Capture the cell that displays the provided text and extract its [x, y] central coordinate. 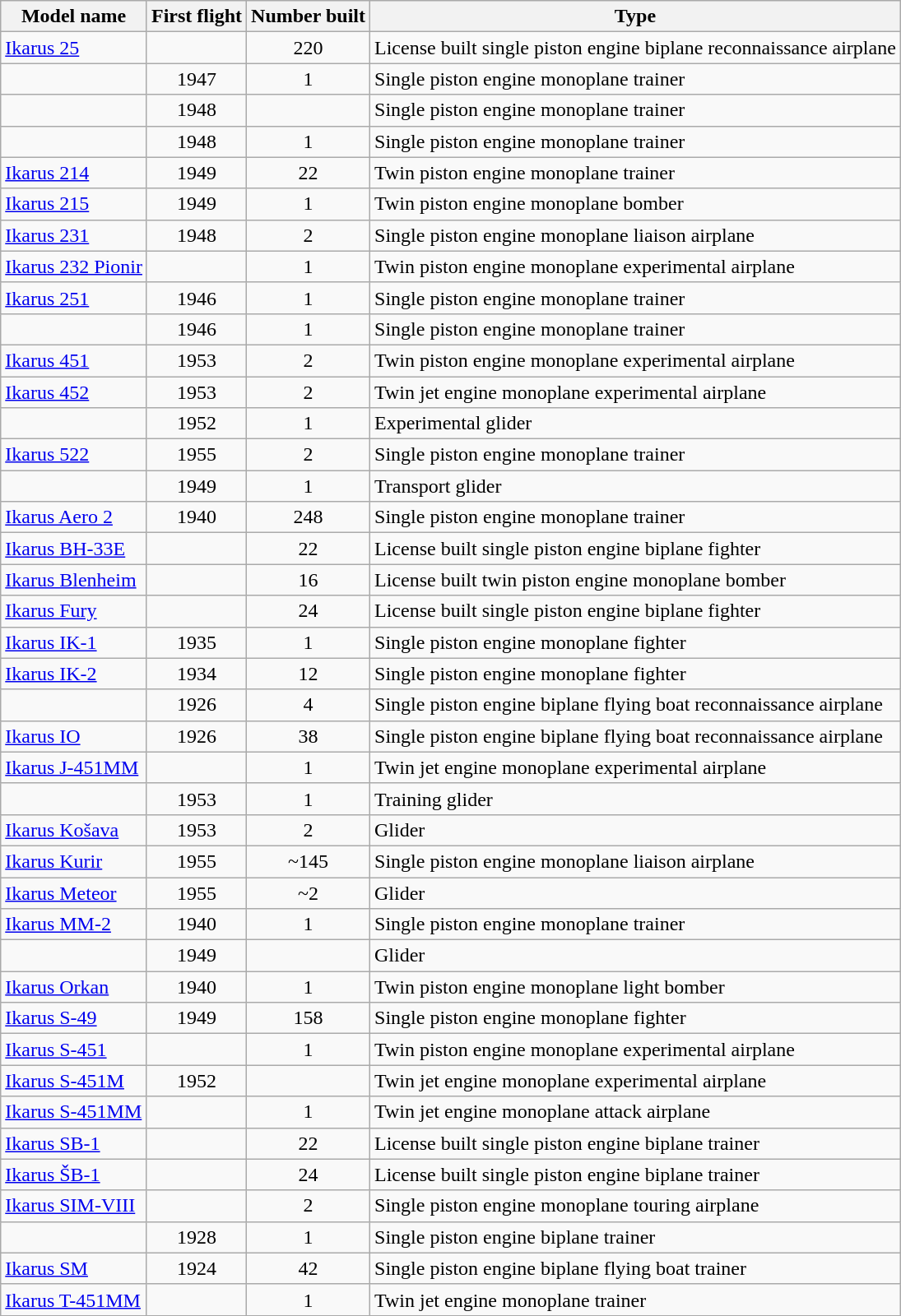
1928 [196, 1237]
4 [309, 705]
42 [309, 1268]
First flight [196, 16]
Model name [74, 16]
Ikarus S-49 [74, 1018]
~145 [309, 861]
Ikarus Meteor [74, 892]
Twin jet engine monoplane trainer [635, 1300]
Transport glider [635, 486]
Ikarus 215 [74, 204]
Twin piston engine monoplane bomber [635, 204]
Ikarus S-451 [74, 1050]
~2 [309, 892]
Twin jet engine monoplane attack airplane [635, 1112]
Twin piston engine monoplane light bomber [635, 987]
Single piston engine monoplane touring airplane [635, 1206]
Type [635, 16]
Ikarus SIM-VIII [74, 1206]
Ikarus Fury [74, 611]
248 [309, 517]
Ikarus MM-2 [74, 924]
Ikarus 452 [74, 392]
Single piston engine biplane flying boat trainer [635, 1268]
Number built [309, 16]
Ikarus 451 [74, 360]
Ikarus SB-1 [74, 1143]
Experimental glider [635, 424]
1934 [196, 674]
158 [309, 1018]
Ikarus IK-2 [74, 674]
16 [309, 580]
Ikarus 214 [74, 173]
Ikarus 231 [74, 235]
Ikarus ŠB-1 [74, 1175]
Ikarus Orkan [74, 987]
Ikarus Košava [74, 830]
12 [309, 674]
1947 [196, 79]
License built twin piston engine monoplane bomber [635, 580]
Ikarus S-451MM [74, 1112]
Ikarus IK-1 [74, 642]
Ikarus BH-33E [74, 549]
Ikarus SM [74, 1268]
Ikarus J-451MM [74, 767]
Ikarus Kurir [74, 861]
1935 [196, 642]
License built single piston engine biplane reconnaissance airplane [635, 48]
Ikarus IO [74, 736]
Ikarus S-451M [74, 1081]
Twin piston engine monoplane trainer [635, 173]
1924 [196, 1268]
Ikarus 232 Pionir [74, 266]
Ikarus 251 [74, 298]
Single piston engine biplane trainer [635, 1237]
Training glider [635, 799]
Ikarus 522 [74, 455]
Ikarus 25 [74, 48]
Ikarus T-451MM [74, 1300]
38 [309, 736]
220 [309, 48]
Ikarus Aero 2 [74, 517]
Ikarus Blenheim [74, 580]
